Scan for the cell matching the given text and deliver its (x, y) coordinate at center. 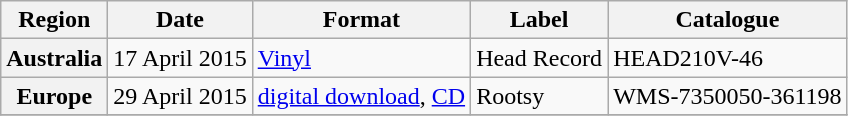
WMS-7350050-361198 (728, 96)
Catalogue (728, 20)
Format (361, 20)
HEAD210V-46 (728, 58)
Vinyl (361, 58)
Date (180, 20)
Europe (54, 96)
29 April 2015 (180, 96)
Region (54, 20)
Australia (54, 58)
Head Record (540, 58)
Rootsy (540, 96)
digital download, CD (361, 96)
17 April 2015 (180, 58)
Label (540, 20)
